Extract the (x, y) coordinate from the center of the cell holding the provided text.  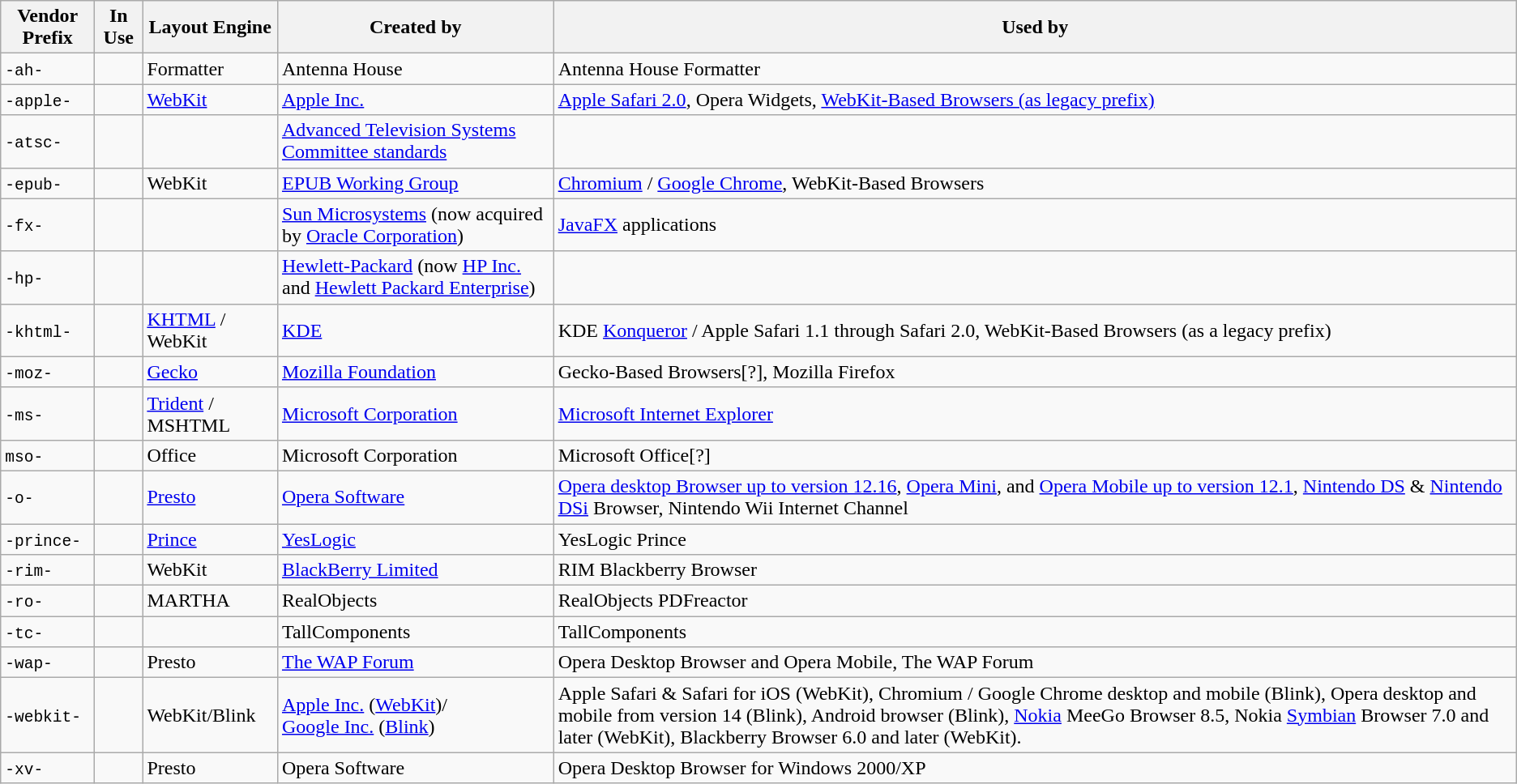
mso- (48, 455)
EPUB Working Group (415, 183)
In Use (118, 28)
RIM Blackberry Browser (1035, 570)
Hewlett-Packard (now HP Inc. and Hewlett Packard Enterprise) (415, 277)
-o- (48, 497)
Opera Desktop Browser and Opera Mobile, The WAP Forum (1035, 663)
-apple- (48, 100)
-hp- (48, 277)
YesLogic Prince (1035, 539)
The WAP Forum (415, 663)
-atsc- (48, 141)
Sun Microsystems (now acquired by Oracle Corporation) (415, 225)
-ah- (48, 69)
BlackBerry Limited (415, 570)
Advanced Television Systems Committee standards (415, 141)
Chromium / Google Chrome, WebKit-Based Browsers (1035, 183)
-rim- (48, 570)
-ro- (48, 601)
-wap- (48, 663)
RealObjects PDFreactor (1035, 601)
-moz- (48, 372)
-webkit- (48, 715)
Vendor Prefix (48, 28)
Gecko-Based Browsers[?], Mozilla Firefox (1035, 372)
JavaFX applications (1035, 225)
Apple Inc. (WebKit)/Google Inc. (Blink) (415, 715)
RealObjects (415, 601)
Microsoft Office[?] (1035, 455)
-ms- (48, 413)
WebKit/Blink (211, 715)
Office (211, 455)
KDE (415, 330)
Used by (1035, 28)
-xv- (48, 768)
-fx- (48, 225)
Formatter (211, 69)
Mozilla Foundation (415, 372)
-khtml- (48, 330)
MARTHA (211, 601)
Opera Desktop Browser for Windows 2000/XP (1035, 768)
Microsoft Internet Explorer (1035, 413)
Prince (211, 539)
Created by (415, 28)
Gecko (211, 372)
-tc- (48, 632)
-epub- (48, 183)
-prince- (48, 539)
Antenna House (415, 69)
Layout Engine (211, 28)
KHTML / WebKit (211, 330)
Antenna House Formatter (1035, 69)
YesLogic (415, 539)
KDE Konqueror / Apple Safari 1.1 through Safari 2.0, WebKit-Based Browsers (as a legacy prefix) (1035, 330)
Apple Safari 2.0, Opera Widgets, WebKit-Based Browsers (as legacy prefix) (1035, 100)
Trident / MSHTML (211, 413)
Apple Inc. (415, 100)
